Locate the cell with the specified text and output its [X, Y] center coordinate. 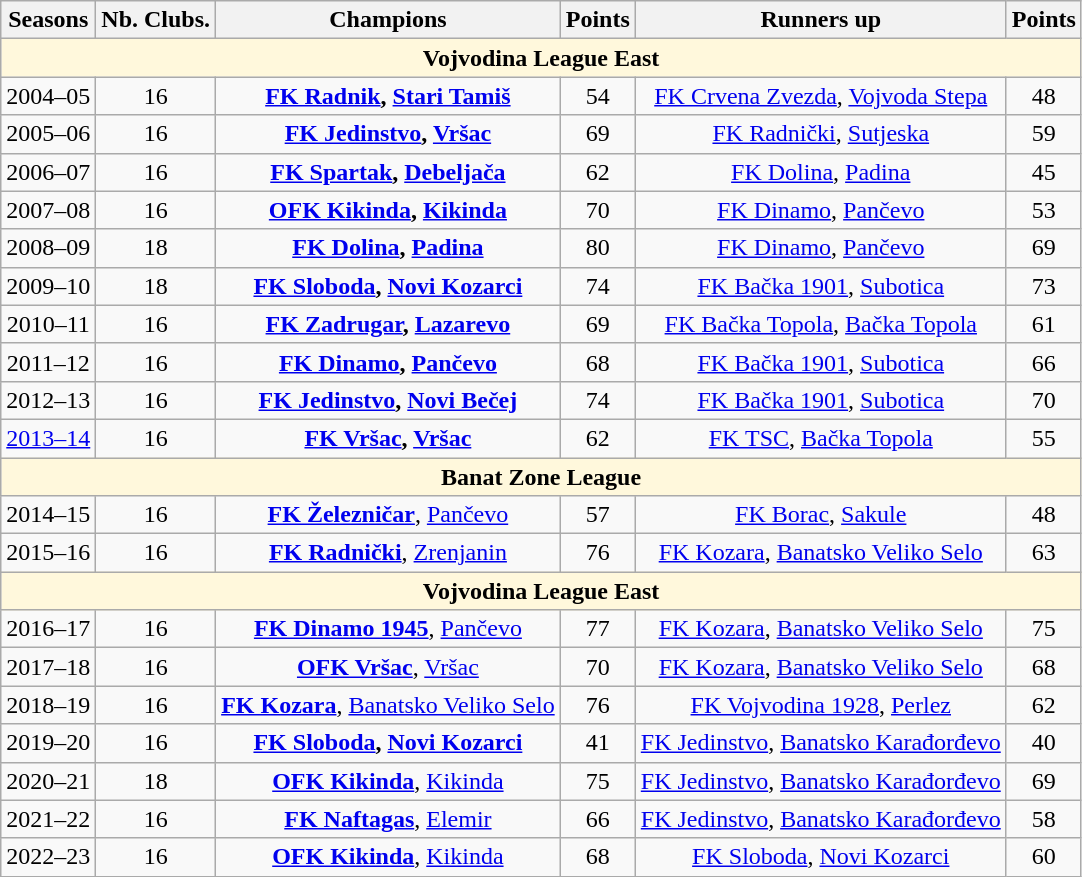
FK Bačka Topola, Bačka Topola [820, 324]
2019–20 [48, 743]
FK Naftagas, Elemir [388, 819]
FK Crvena Zvezda, Vojvoda Stepa [820, 96]
2016–17 [48, 629]
2018–19 [48, 705]
FK Borac, Sakule [820, 515]
58 [1044, 819]
54 [598, 96]
2004–05 [48, 96]
80 [598, 248]
53 [1044, 210]
2017–18 [48, 667]
41 [598, 743]
60 [1044, 857]
FK Spartak, Debeljača [388, 172]
2007–08 [48, 210]
Seasons [48, 20]
Champions [388, 20]
2011–12 [48, 362]
2022–23 [48, 857]
55 [1044, 438]
FK Vojvodina 1928, Perlez [820, 705]
2012–13 [48, 400]
73 [1044, 286]
2021–22 [48, 819]
OFK Vršac, Vršac [388, 667]
Runners up [820, 20]
63 [1044, 553]
FK Vršac, Vršac [388, 438]
2006–07 [48, 172]
59 [1044, 134]
77 [598, 629]
FK Železničar, Pančevo [388, 515]
Nb. Clubs. [156, 20]
FK Dinamo 1945, Pančevo [388, 629]
2013–14 [48, 438]
FK Radnički, Sutjeska [820, 134]
2009–10 [48, 286]
2010–11 [48, 324]
57 [598, 515]
2005–06 [48, 134]
FK Jedinstvo, Vršac [388, 134]
45 [1044, 172]
61 [1044, 324]
2008–09 [48, 248]
FK Radnički, Zrenjanin [388, 553]
Banat Zone League [542, 477]
FK Radnik, Stari Tamiš [388, 96]
2020–21 [48, 781]
FK TSC, Bačka Topola [820, 438]
2015–16 [48, 553]
40 [1044, 743]
2014–15 [48, 515]
FK Jedinstvo, Novi Bečej [388, 400]
FK Zadrugar, Lazarevo [388, 324]
